Search for the cell housing the specified text and yield its (x, y) center coordinate. 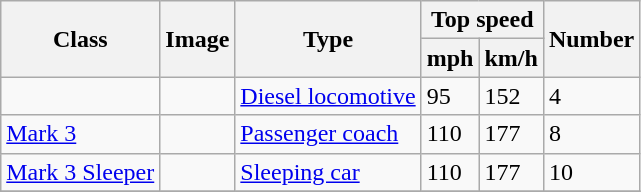
Top speed (482, 20)
Mark 3 (80, 134)
Class (80, 39)
km/h (511, 58)
152 (511, 96)
Image (198, 39)
Sleeping car (328, 172)
95 (450, 96)
Mark 3 Sleeper (80, 172)
mph (450, 58)
Type (328, 39)
Number (591, 39)
10 (591, 172)
Passenger coach (328, 134)
8 (591, 134)
4 (591, 96)
Diesel locomotive (328, 96)
